Scan for the cell matching the given text and deliver its (X, Y) coordinate at center. 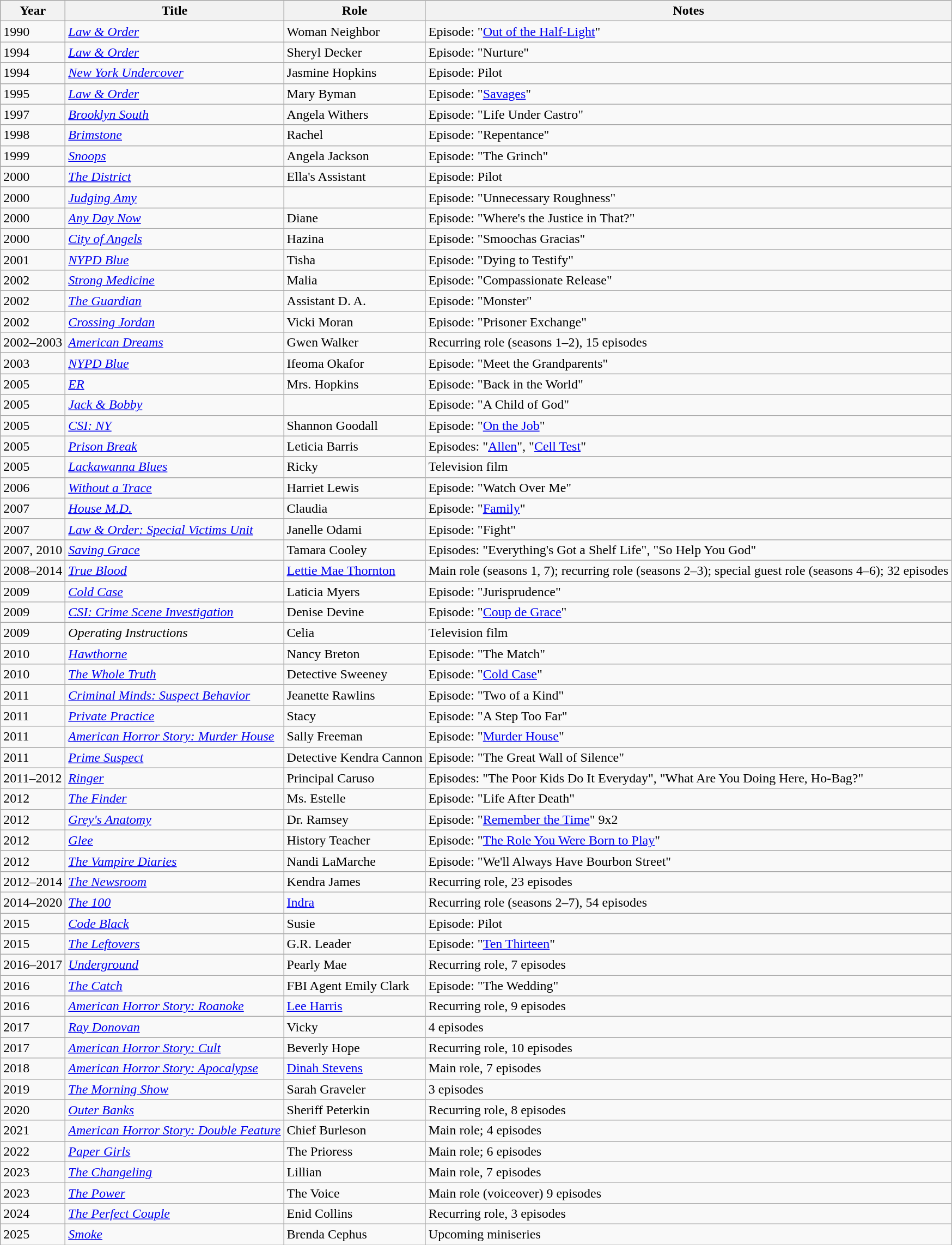
Jack & Bobby (174, 405)
New York Undercover (174, 73)
Shannon Goodall (355, 426)
The District (174, 177)
Notes (688, 11)
Vicki Moran (355, 322)
Diane (355, 218)
CSI: Crime Scene Investigation (174, 612)
Episode: "Watch Over Me" (688, 488)
Episode: "Where's the Justice in That?" (688, 218)
Harriet Lewis (355, 488)
Prime Suspect (174, 757)
Tisha (355, 260)
The Catch (174, 986)
Episode: "Nurture" (688, 52)
Nandi LaMarche (355, 861)
Lettie Mae Thornton (355, 570)
1998 (33, 135)
The Prioress (355, 1151)
Episode: "A Child of God" (688, 405)
Saving Grace (174, 550)
Episode: "The Wedding" (688, 986)
Claudia (355, 508)
4 episodes (688, 1027)
Episode: "Unnecessary Roughness" (688, 197)
Laticia Myers (355, 591)
Chief Burleson (355, 1131)
2018 (33, 1068)
Malia (355, 281)
Episode: "Coup de Grace" (688, 612)
Episode: "Smoochas Gracias" (688, 239)
Recurring role, 23 episodes (688, 882)
Role (355, 11)
American Horror Story: Murder House (174, 737)
Snoops (174, 156)
Episode: "Out of the Half-Light" (688, 32)
Without a Trace (174, 488)
Episode: "We'll Always Have Bourbon Street" (688, 861)
Janelle Odami (355, 529)
Angela Withers (355, 114)
Law & Order: Special Victims Unit (174, 529)
2006 (33, 488)
Grey's Anatomy (174, 819)
The Whole Truth (174, 675)
American Horror Story: Apocalypse (174, 1068)
2002–2003 (33, 343)
Recurring role (seasons 2–7), 54 episodes (688, 902)
Dr. Ramsey (355, 819)
Sarah Graveler (355, 1089)
Main role (voiceover) 9 episodes (688, 1193)
The Morning Show (174, 1089)
Outer Banks (174, 1110)
Mary Byman (355, 94)
Jasmine Hopkins (355, 73)
Recurring role, 8 episodes (688, 1110)
Jeanette Rawlins (355, 695)
Dinah Stevens (355, 1068)
Episode: "On the Job" (688, 426)
Ms. Estelle (355, 799)
Episode: "Ten Thirteen" (688, 944)
Episode: "Cold Case" (688, 675)
2008–2014 (33, 570)
House M.D. (174, 508)
Episode: "Murder House" (688, 737)
Recurring role, 10 episodes (688, 1048)
American Horror Story: Double Feature (174, 1131)
Sheriff Peterkin (355, 1110)
Celia (355, 633)
American Horror Story: Cult (174, 1048)
Ringer (174, 778)
Detective Sweeney (355, 675)
2025 (33, 1234)
Kendra James (355, 882)
Lillian (355, 1172)
Episode: "The Match" (688, 654)
Recurring role, 3 episodes (688, 1213)
Crossing Jordan (174, 322)
2021 (33, 1131)
Detective Kendra Cannon (355, 757)
Lackawanna Blues (174, 467)
Episode: "Repentance" (688, 135)
ER (174, 384)
Angela Jackson (355, 156)
Assistant D. A. (355, 301)
Private Practice (174, 716)
Episode: "Meet the Grandparents" (688, 363)
American Horror Story: Roanoke (174, 1006)
Episode: "Life Under Castro" (688, 114)
Sheryl Decker (355, 52)
Brooklyn South (174, 114)
Episode: "The Great Wall of Silence" (688, 757)
2001 (33, 260)
The 100 (174, 902)
2016–2017 (33, 965)
Tamara Cooley (355, 550)
Episode: "Jurisprudence" (688, 591)
Smoke (174, 1234)
Recurring role, 9 episodes (688, 1006)
Recurring role, 7 episodes (688, 965)
Episode: "Compassionate Release" (688, 281)
Criminal Minds: Suspect Behavior (174, 695)
2020 (33, 1110)
Upcoming miniseries (688, 1234)
2014–2020 (33, 902)
Judging Amy (174, 197)
3 episodes (688, 1089)
Hawthorne (174, 654)
Beverly Hope (355, 1048)
The Changeling (174, 1172)
Operating Instructions (174, 633)
G.R. Leader (355, 944)
Episode: "Prisoner Exchange" (688, 322)
Episode: "Back in the World" (688, 384)
The Guardian (174, 301)
Ifeoma Okafor (355, 363)
2012–2014 (33, 882)
Cold Case (174, 591)
Episodes: "Everything's Got a Shelf Life", "So Help You God" (688, 550)
Episode: "Savages" (688, 94)
Vicky (355, 1027)
The Voice (355, 1193)
1997 (33, 114)
Woman Neighbor (355, 32)
Episode: "Life After Death" (688, 799)
Episodes: "The Poor Kids Do It Everyday", "What Are You Doing Here, Ho-Bag?" (688, 778)
FBI Agent Emily Clark (355, 986)
Underground (174, 965)
2007, 2010 (33, 550)
Any Day Now (174, 218)
Strong Medicine (174, 281)
2019 (33, 1089)
Episode: "The Grinch" (688, 156)
Enid Collins (355, 1213)
Nancy Breton (355, 654)
Recurring role (seasons 1–2), 15 episodes (688, 343)
Main role; 4 episodes (688, 1131)
Gwen Walker (355, 343)
The Vampire Diaries (174, 861)
Episode: "Dying to Testify" (688, 260)
Episode: "Monster" (688, 301)
Susie (355, 924)
Episode: "Two of a Kind" (688, 695)
Code Black (174, 924)
Principal Caruso (355, 778)
Denise Devine (355, 612)
Ricky (355, 467)
2011–2012 (33, 778)
Paper Girls (174, 1151)
Lee Harris (355, 1006)
Leticia Barris (355, 446)
1995 (33, 94)
The Finder (174, 799)
The Perfect Couple (174, 1213)
Glee (174, 840)
American Dreams (174, 343)
The Newsroom (174, 882)
Episodes: "Allen", "Cell Test" (688, 446)
Brenda Cephus (355, 1234)
Episode: "Remember the Time" 9x2 (688, 819)
Stacy (355, 716)
The Leftovers (174, 944)
1990 (33, 32)
Rachel (355, 135)
Episode: "The Role You Were Born to Play" (688, 840)
Sally Freeman (355, 737)
Episode: "Fight" (688, 529)
City of Angels (174, 239)
Prison Break (174, 446)
Indra (355, 902)
Ray Donovan (174, 1027)
Ella's Assistant (355, 177)
Episode: "A Step Too Far" (688, 716)
Mrs. Hopkins (355, 384)
Main role (seasons 1, 7); recurring role (seasons 2–3); special guest role (seasons 4–6); 32 episodes (688, 570)
Brimstone (174, 135)
CSI: NY (174, 426)
Pearly Mae (355, 965)
Title (174, 11)
Hazina (355, 239)
1999 (33, 156)
True Blood (174, 570)
The Power (174, 1193)
Main role; 6 episodes (688, 1151)
2024 (33, 1213)
Episode: "Family" (688, 508)
Year (33, 11)
2022 (33, 1151)
History Teacher (355, 840)
2003 (33, 363)
